Return (x, y) of the center of cell containing provided text 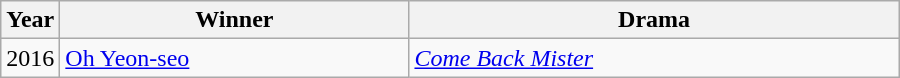
Come Back Mister (654, 58)
Drama (654, 20)
Oh Yeon-seo (234, 58)
Winner (234, 20)
Year (30, 20)
2016 (30, 58)
